Extract the [x, y] coordinate from the center of the cell holding the provided text.  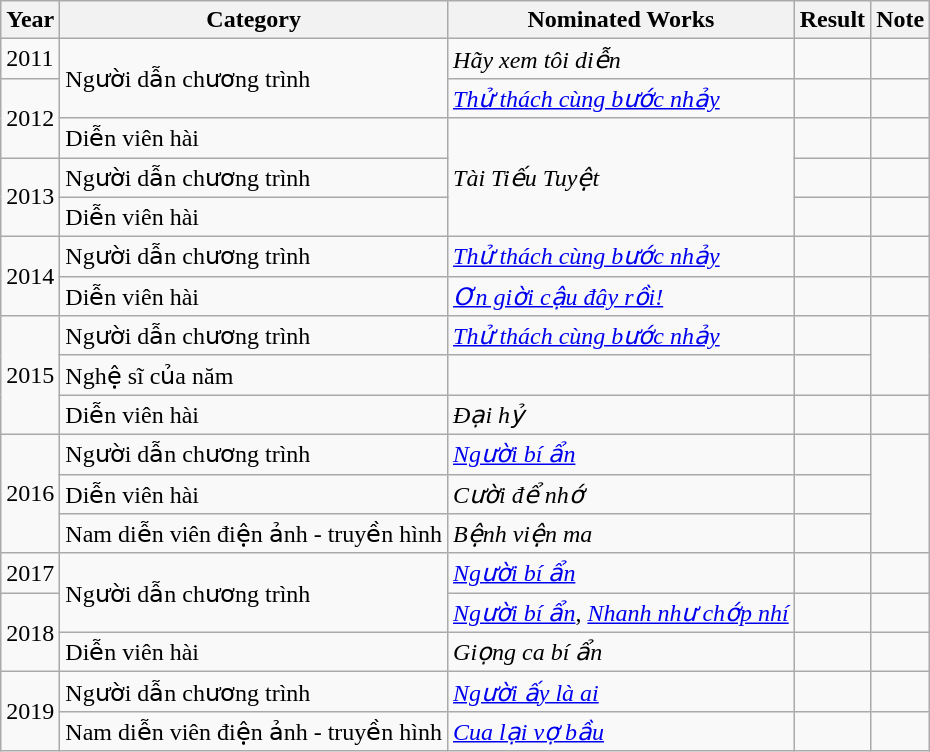
Giọng ca bí ẩn [622, 652]
2016 [30, 494]
Người ấy là ai [622, 692]
Đại hỷ [622, 415]
Cua lại vợ bầu [622, 731]
2019 [30, 712]
2011 [30, 59]
Category [254, 20]
2017 [30, 573]
2014 [30, 276]
Cười để nhớ [622, 494]
Tài Tiếu Tuyệt [622, 178]
Hãy xem tôi diễn [622, 59]
2012 [30, 118]
2015 [30, 376]
Year [30, 20]
Người bí ẩn, Nhanh như chớp nhí [622, 613]
Note [900, 20]
Result [832, 20]
Ơn giời cậu đây rồi! [622, 296]
Bệnh viện ma [622, 534]
2018 [30, 632]
Nghệ sĩ của năm [254, 375]
Nominated Works [622, 20]
2013 [30, 198]
